Pinpoint the cell where the given text exists, returning its (x, y) midpoint coordinate. 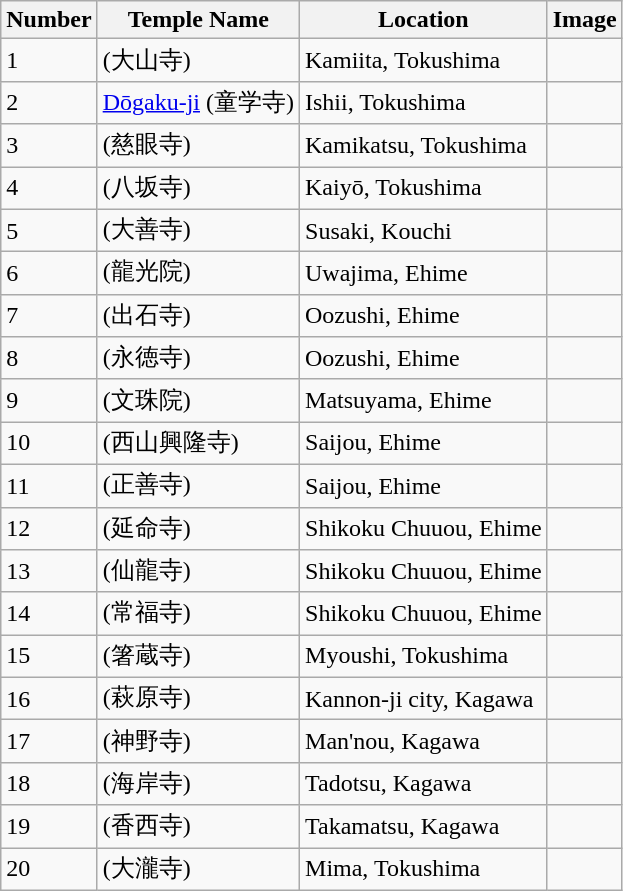
(香西寺) (198, 826)
20 (49, 870)
(延命寺) (198, 528)
(出石寺) (198, 316)
Kannon-ji city, Kagawa (424, 698)
(萩原寺) (198, 698)
15 (49, 656)
9 (49, 400)
(八坂寺) (198, 188)
Kaiyō, Tokushima (424, 188)
Number (49, 20)
17 (49, 742)
(大瀧寺) (198, 870)
(神野寺) (198, 742)
10 (49, 444)
8 (49, 358)
Man'nou, Kagawa (424, 742)
(箸蔵寺) (198, 656)
14 (49, 614)
Takamatsu, Kagawa (424, 826)
(西山興隆寺) (198, 444)
6 (49, 274)
(正善寺) (198, 486)
Kamikatsu, Tokushima (424, 146)
(龍光院) (198, 274)
Mima, Tokushima (424, 870)
Myoushi, Tokushima (424, 656)
4 (49, 188)
3 (49, 146)
Ishii, Tokushima (424, 102)
(文珠院) (198, 400)
11 (49, 486)
2 (49, 102)
(常福寺) (198, 614)
(仙龍寺) (198, 572)
Tadotsu, Kagawa (424, 784)
(慈眼寺) (198, 146)
(永徳寺) (198, 358)
Dōgaku-ji (童学寺) (198, 102)
13 (49, 572)
Matsuyama, Ehime (424, 400)
Temple Name (198, 20)
16 (49, 698)
(海岸寺) (198, 784)
1 (49, 60)
7 (49, 316)
Image (584, 20)
5 (49, 230)
Location (424, 20)
18 (49, 784)
12 (49, 528)
(大善寺) (198, 230)
(大山寺) (198, 60)
Kamiita, Tokushima (424, 60)
Susaki, Kouchi (424, 230)
Uwajima, Ehime (424, 274)
19 (49, 826)
